Extract the [x, y] coordinate from the center of the cell holding the provided text.  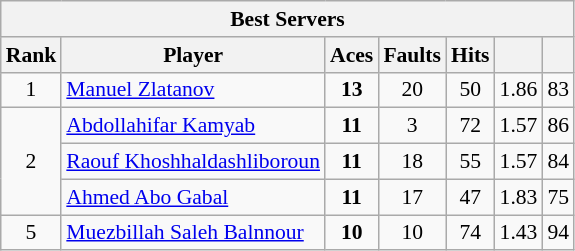
Manuel Zlatanov [193, 90]
Best Servers [288, 19]
20 [412, 90]
3 [412, 126]
86 [558, 126]
1.86 [519, 90]
1 [32, 90]
Player [193, 55]
Abdollahifar Kamyab [193, 126]
75 [558, 197]
5 [32, 233]
1.83 [519, 197]
Ahmed Abo Gabal [193, 197]
47 [470, 197]
55 [470, 162]
1.43 [519, 233]
13 [352, 90]
Rank [32, 55]
50 [470, 90]
74 [470, 233]
Muezbillah Saleh Balnnour [193, 233]
17 [412, 197]
Aces [352, 55]
83 [558, 90]
Hits [470, 55]
2 [32, 162]
84 [558, 162]
18 [412, 162]
Raouf Khoshhaldashliboroun [193, 162]
Faults [412, 55]
72 [470, 126]
94 [558, 233]
